Pinpoint the cell where the given text exists, returning its (x, y) midpoint coordinate. 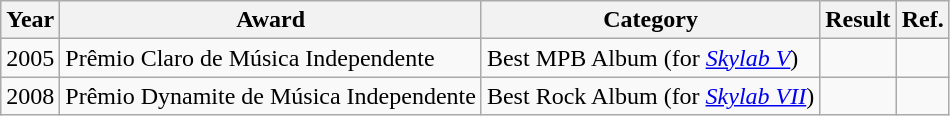
Best Rock Album (for Skylab VII) (650, 96)
Prêmio Claro de Música Independente (271, 58)
Year (30, 20)
Award (271, 20)
Prêmio Dynamite de Música Independente (271, 96)
2005 (30, 58)
2008 (30, 96)
Ref. (922, 20)
Category (650, 20)
Result (858, 20)
Best MPB Album (for Skylab V) (650, 58)
